Detect which cell encompasses the target text, then output its [X, Y] center coordinate. 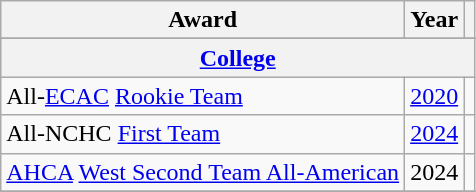
All-ECAC Rookie Team [203, 96]
2020 [434, 96]
Award [203, 20]
AHCA West Second Team All-American [203, 172]
All-NCHC First Team [203, 134]
College [238, 58]
Year [434, 20]
